For the text-containing cell, return its midpoint in (x, y) coordinate format. 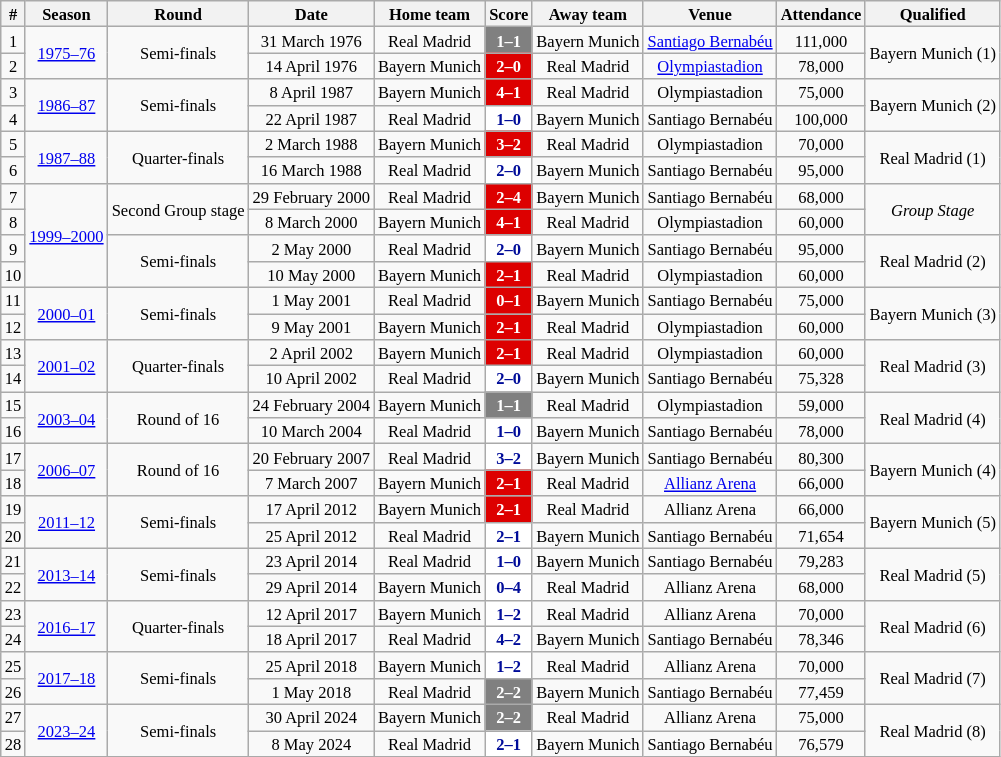
Score (508, 14)
76,579 (822, 743)
8 March 2000 (312, 222)
1987–88 (66, 157)
1 (14, 40)
13 (14, 353)
Bayern Munich (1) (932, 53)
2 March 1988 (312, 144)
Attendance (822, 14)
1 May 2018 (312, 691)
9 May 2001 (312, 327)
27 (14, 717)
Bayern Munich (2) (932, 105)
Real Madrid (5) (932, 574)
Bayern Munich (3) (932, 313)
17 April 2012 (312, 509)
80,300 (822, 457)
77,459 (822, 691)
Season (66, 14)
8 April 1987 (312, 92)
2016–17 (66, 626)
Real Madrid (3) (932, 366)
2011–12 (66, 522)
18 April 2017 (312, 639)
2001–02 (66, 366)
8 (14, 222)
59,000 (822, 405)
10 March 2004 (312, 431)
14 (14, 379)
3 (14, 92)
Real Madrid (2) (932, 261)
79,283 (822, 561)
0–4 (508, 587)
10 (14, 274)
2023–24 (66, 730)
5 (14, 144)
2 (14, 66)
6 (14, 170)
4 (14, 118)
100,000 (822, 118)
29 April 2014 (312, 587)
28 (14, 743)
0–1 (508, 300)
75,328 (822, 379)
78,346 (822, 639)
20 (14, 535)
Real Madrid (8) (932, 730)
11 (14, 300)
9 (14, 248)
2006–07 (66, 470)
22 April 1987 (312, 118)
Real Madrid (6) (932, 626)
16 March 1988 (312, 170)
Group Stage (932, 209)
1975–76 (66, 53)
25 April 2018 (312, 665)
2 May 2000 (312, 248)
Venue (710, 14)
2000–01 (66, 313)
2–4 (508, 196)
7 March 2007 (312, 483)
Bayern Munich (4) (932, 470)
Date (312, 14)
23 (14, 613)
18 (14, 483)
2013–14 (66, 574)
26 (14, 691)
15 (14, 405)
1986–87 (66, 105)
23 April 2014 (312, 561)
7 (14, 196)
20 February 2007 (312, 457)
22 (14, 587)
10 April 2002 (312, 379)
Second Group stage (178, 209)
Real Madrid (1) (932, 157)
31 March 1976 (312, 40)
111,000 (822, 40)
24 February 2004 (312, 405)
Round (178, 14)
2003–04 (66, 418)
Away team (588, 14)
10 May 2000 (312, 274)
4–2 (508, 639)
# (14, 14)
1 May 2001 (312, 300)
Qualified (932, 14)
1999–2000 (66, 235)
16 (14, 431)
14 April 1976 (312, 66)
Real Madrid (4) (932, 418)
25 April 2012 (312, 535)
Bayern Munich (5) (932, 522)
17 (14, 457)
29 February 2000 (312, 196)
30 April 2024 (312, 717)
12 April 2017 (312, 613)
71,654 (822, 535)
2 April 2002 (312, 353)
8 May 2024 (312, 743)
25 (14, 665)
12 (14, 327)
21 (14, 561)
Home team (430, 14)
19 (14, 509)
Real Madrid (7) (932, 678)
2017–18 (66, 678)
24 (14, 639)
